Return (x, y) of the center of cell containing provided text 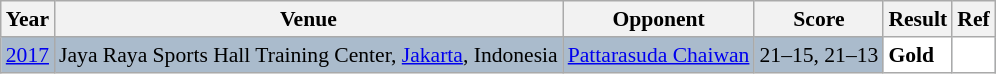
Opponent (659, 19)
Jaya Raya Sports Hall Training Center, Jakarta, Indonesia (308, 55)
2017 (28, 55)
Gold (918, 55)
Result (918, 19)
Year (28, 19)
Pattarasuda Chaiwan (659, 55)
21–15, 21–13 (818, 55)
Venue (308, 19)
Score (818, 19)
Ref (973, 19)
